For the text-containing cell, return its midpoint in (x, y) coordinate format. 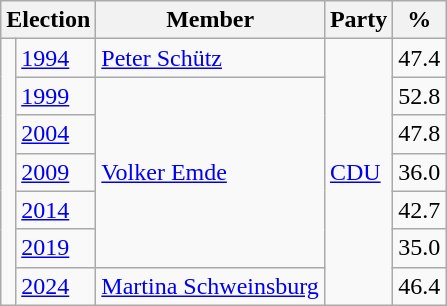
35.0 (420, 248)
2014 (56, 210)
1999 (56, 96)
Peter Schütz (210, 58)
Member (210, 20)
42.7 (420, 210)
1994 (56, 58)
Party (358, 20)
2024 (56, 286)
47.4 (420, 58)
46.4 (420, 286)
2004 (56, 134)
Martina Schweinsburg (210, 286)
CDU (358, 172)
Volker Emde (210, 172)
% (420, 20)
47.8 (420, 134)
36.0 (420, 172)
2019 (56, 248)
Election (48, 20)
2009 (56, 172)
52.8 (420, 96)
